Locate the cell with the specified text and output its (x, y) center coordinate. 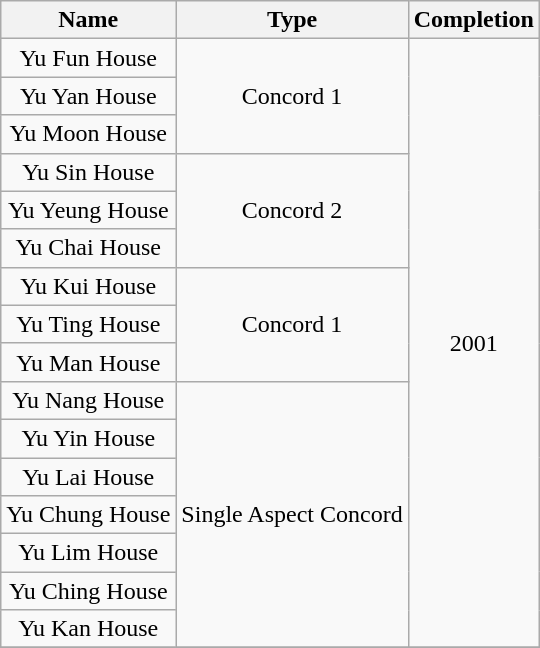
Yu Fun House (88, 58)
Yu Ching House (88, 591)
Yu Kui House (88, 286)
Yu Lai House (88, 477)
Yu Nang House (88, 400)
Type (292, 20)
Name (88, 20)
Yu Kan House (88, 629)
Yu Chung House (88, 515)
Yu Lim House (88, 553)
Yu Man House (88, 362)
Yu Chai House (88, 248)
2001 (474, 344)
Yu Yin House (88, 438)
Completion (474, 20)
Concord 2 (292, 210)
Single Aspect Concord (292, 514)
Yu Sin House (88, 172)
Yu Ting House (88, 324)
Yu Moon House (88, 134)
Yu Yeung House (88, 210)
Yu Yan House (88, 96)
